Extract the [X, Y] coordinate from the center of the cell holding the provided text.  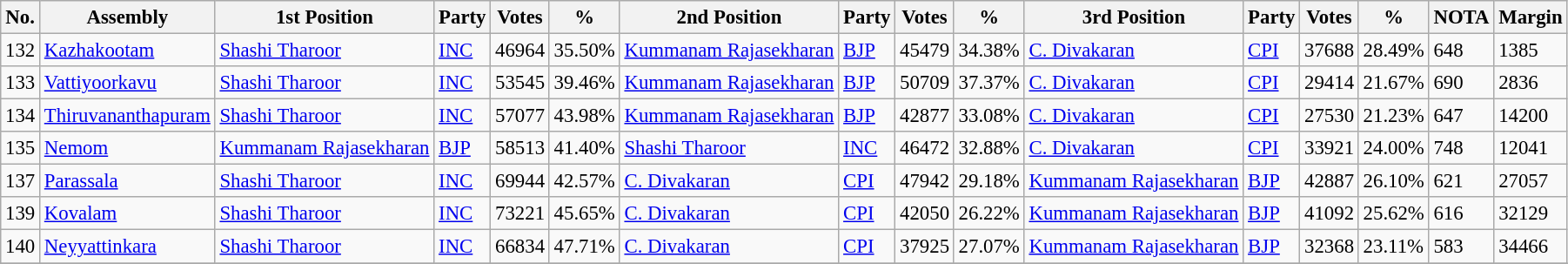
46472 [925, 148]
43.98% [585, 116]
133 [21, 83]
45.65% [585, 213]
No. [21, 17]
140 [21, 247]
28.49% [1394, 51]
647 [1462, 116]
39.46% [585, 83]
NOTA [1462, 17]
748 [1462, 148]
135 [21, 148]
14200 [1531, 116]
2836 [1531, 83]
33.08% [988, 116]
33921 [1330, 148]
37925 [925, 247]
26.10% [1394, 181]
32368 [1330, 247]
29414 [1330, 83]
24.00% [1394, 148]
57077 [520, 116]
648 [1462, 51]
Vattiyoorkavu [128, 83]
3rd Position [1134, 17]
37688 [1330, 51]
45479 [925, 51]
Kazhakootam [128, 51]
47.71% [585, 247]
34466 [1531, 247]
621 [1462, 181]
42050 [925, 213]
25.62% [1394, 213]
Neyyattinkara [128, 247]
1st Position [325, 17]
12041 [1531, 148]
41.40% [585, 148]
132 [21, 51]
Assembly [128, 17]
Nemom [128, 148]
50709 [925, 83]
Thiruvananthapuram [128, 116]
32129 [1531, 213]
58513 [520, 148]
21.67% [1394, 83]
Parassala [128, 181]
583 [1462, 247]
42877 [925, 116]
32.88% [988, 148]
46964 [520, 51]
137 [21, 181]
2nd Position [729, 17]
690 [1462, 83]
616 [1462, 213]
Kovalam [128, 213]
27530 [1330, 116]
73221 [520, 213]
139 [21, 213]
35.50% [585, 51]
27057 [1531, 181]
34.38% [988, 51]
26.22% [988, 213]
41092 [1330, 213]
134 [21, 116]
47942 [925, 181]
42887 [1330, 181]
66834 [520, 247]
21.23% [1394, 116]
29.18% [988, 181]
27.07% [988, 247]
37.37% [988, 83]
69944 [520, 181]
1385 [1531, 51]
53545 [520, 83]
42.57% [585, 181]
Margin [1531, 17]
23.11% [1394, 247]
